Detect which cell encompasses the target text, then output its (x, y) center coordinate. 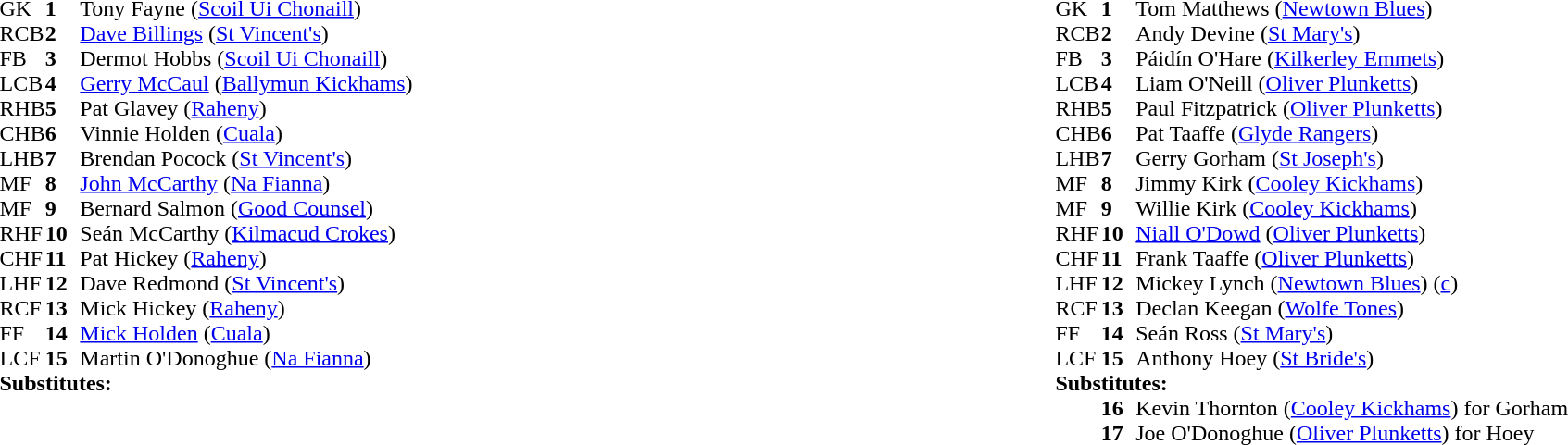
Gerry McCaul (Ballymun Kickhams) (246, 83)
Willie Kirk (Cooley Kickhams) (1352, 209)
Paul Fitzpatrick (Oliver Plunketts) (1352, 109)
Dave Redmond (St Vincent's) (246, 283)
Liam O'Neill (Oliver Plunketts) (1352, 83)
Vinnie Holden (Cuala) (246, 133)
Mick Hickey (Raheny) (246, 309)
Niall O'Dowd (Oliver Plunketts) (1352, 233)
Anthony Hoey (St Bride's) (1352, 359)
Joe O'Donoghue (Oliver Plunketts) for Hoey (1352, 433)
John McCarthy (Na Fianna) (246, 183)
Pat Taaffe (Glyde Rangers) (1352, 133)
Gerry Gorham (St Joseph's) (1352, 159)
Bernard Salmon (Good Counsel) (246, 209)
17 (1119, 433)
Brendan Pocock (St Vincent's) (246, 159)
Pat Glavey (Raheny) (246, 109)
Kevin Thornton (Cooley Kickhams) for Gorham (1352, 409)
Seán Ross (St Mary's) (1352, 333)
Frank Taaffe (Oliver Plunketts) (1352, 259)
Jimmy Kirk (Cooley Kickhams) (1352, 183)
Pat Hickey (Raheny) (246, 259)
Andy Devine (St Mary's) (1352, 33)
Martin O'Donoghue (Na Fianna) (246, 359)
Dave Billings (St Vincent's) (246, 33)
Mickey Lynch (Newtown Blues) (c) (1352, 283)
Dermot Hobbs (Scoil Ui Chonaill) (246, 59)
Páidín O'Hare (Kilkerley Emmets) (1352, 59)
16 (1119, 409)
Declan Keegan (Wolfe Tones) (1352, 309)
Mick Holden (Cuala) (246, 333)
Seán McCarthy (Kilmacud Crokes) (246, 233)
